Output the [X, Y] coordinate of the center of the cell containing the given text.  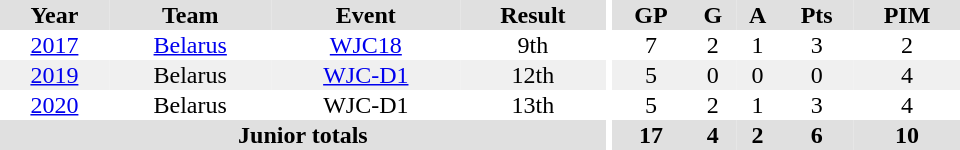
WJC18 [366, 45]
A [758, 15]
PIM [907, 15]
7 [650, 45]
10 [907, 135]
9th [533, 45]
Year [54, 15]
2020 [54, 105]
Team [190, 15]
2017 [54, 45]
Junior totals [303, 135]
17 [650, 135]
12th [533, 75]
Event [366, 15]
13th [533, 105]
Pts [816, 15]
GP [650, 15]
6 [816, 135]
G [713, 15]
Result [533, 15]
2019 [54, 75]
